Capture the cell that displays the provided text and extract its [x, y] central coordinate. 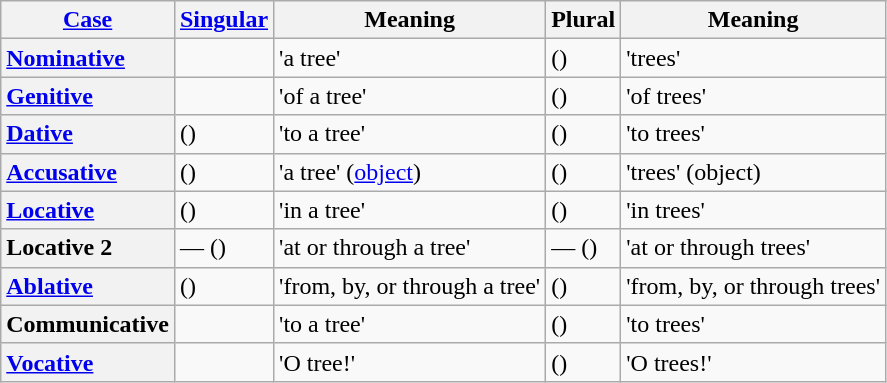
'in a tree' [410, 210]
'from, by, or through a tree' [410, 286]
'trees' [754, 58]
'of trees' [754, 96]
'trees' (object) [754, 172]
Locative 2 [88, 248]
Vocative [88, 362]
'O tree!' [410, 362]
'from, by, or through trees' [754, 286]
'at or through a tree' [410, 248]
'of a tree' [410, 96]
'O trees!' [754, 362]
Communicative [88, 324]
Case [88, 20]
Plural [584, 20]
Ablative [88, 286]
Accusative [88, 172]
Dative [88, 134]
'at or through trees' [754, 248]
'in trees' [754, 210]
Locative [88, 210]
'a tree' [410, 58]
Genitive [88, 96]
Nominative [88, 58]
'a tree' (object) [410, 172]
Singular [224, 20]
